Pinpoint the cell where the given text exists, returning its (X, Y) midpoint coordinate. 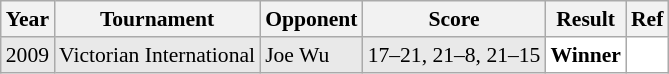
Opponent (312, 19)
Victorian International (157, 55)
Year (28, 19)
Tournament (157, 19)
Result (586, 19)
Joe Wu (312, 55)
17–21, 21–8, 21–15 (454, 55)
Ref (647, 19)
Score (454, 19)
2009 (28, 55)
Winner (586, 55)
